Locate the cell with the specified text and output its (X, Y) center coordinate. 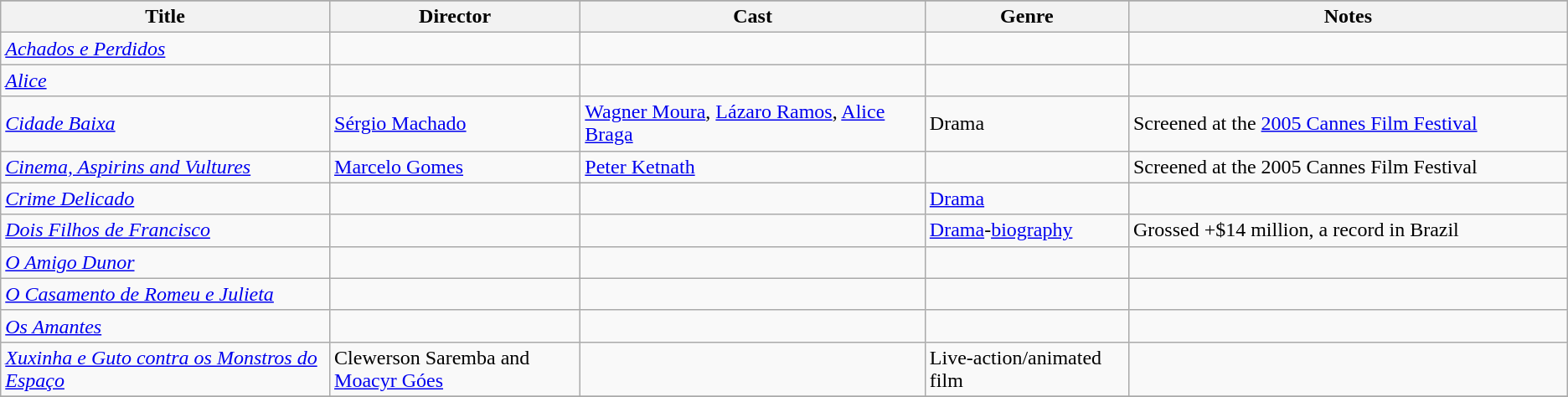
Alice (166, 80)
O Casamento de Romeu e Julieta (166, 294)
Live-action/animated film (1027, 369)
Notes (1348, 17)
Peter Ketnath (752, 167)
Genre (1027, 17)
Marcelo Gomes (456, 167)
Achados e Perdidos (166, 49)
Clewerson Saremba and Moacyr Góes (456, 369)
Director (456, 17)
Drama-biography (1027, 230)
Cast (752, 17)
Xuxinha e Guto contra os Monstros do Espaço (166, 369)
Cidade Baixa (166, 124)
Grossed +$14 million, a record in Brazil (1348, 230)
Dois Filhos de Francisco (166, 230)
Os Amantes (166, 326)
Crime Delicado (166, 198)
O Amigo Dunor (166, 262)
Title (166, 17)
Sérgio Machado (456, 124)
Wagner Moura, Lázaro Ramos, Alice Braga (752, 124)
Cinema, Aspirins and Vultures (166, 167)
